Provide the (X, Y) coordinate of the cell's center where the given text is located.  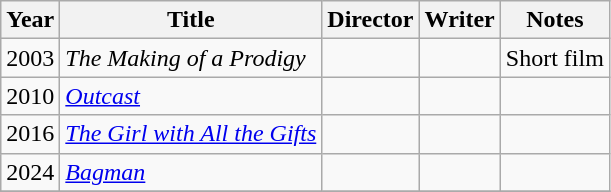
Outcast (191, 96)
2024 (30, 172)
2016 (30, 134)
Title (191, 20)
Director (370, 20)
The Girl with All the Gifts (191, 134)
2010 (30, 96)
Writer (460, 20)
Bagman (191, 172)
2003 (30, 58)
Year (30, 20)
The Making of a Prodigy (191, 58)
Short film (554, 58)
Notes (554, 20)
